Find where the given text appears and provide that cell's center as (X, Y) coordinate. 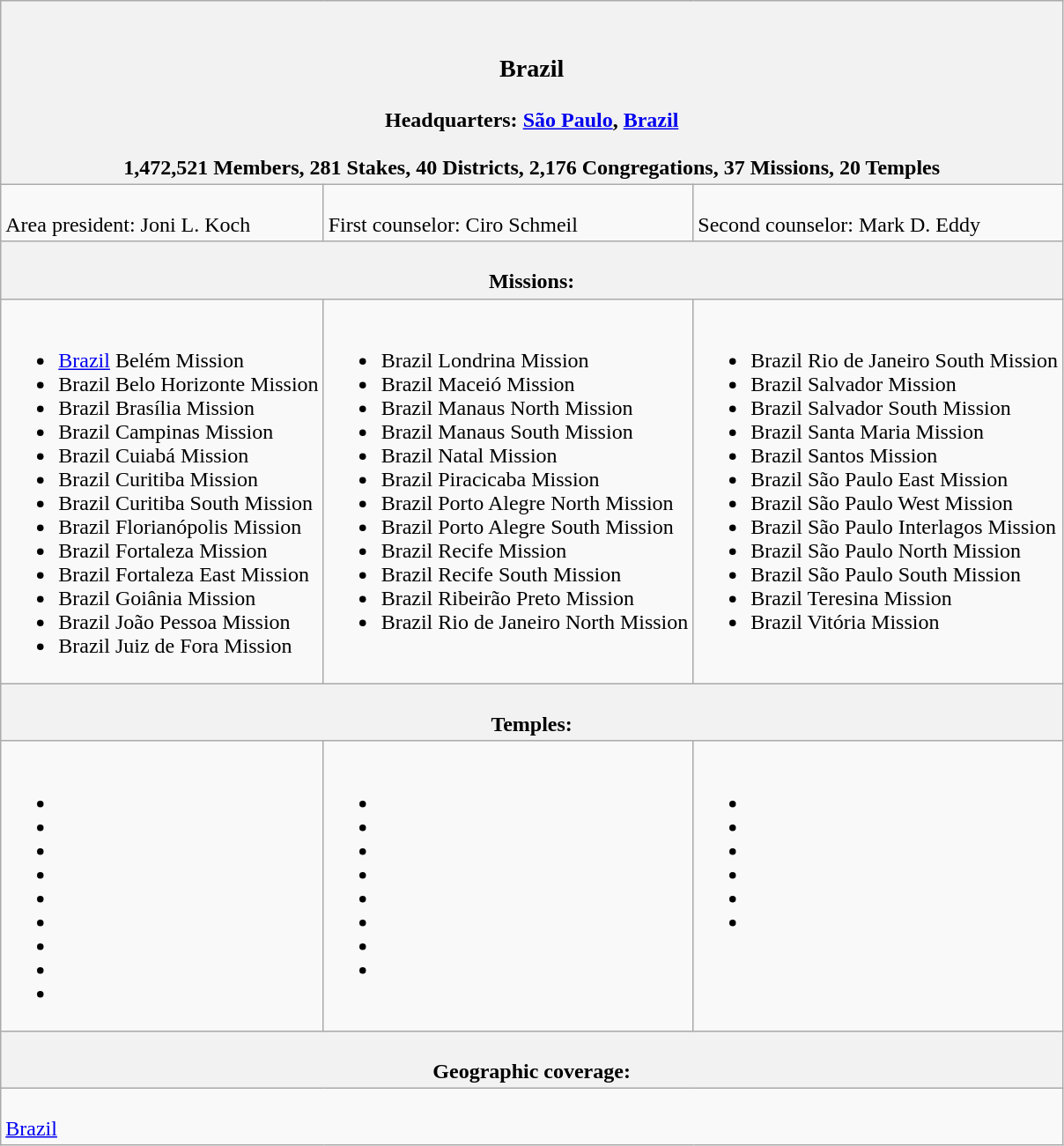
Temples: (532, 712)
First counselor: Ciro Schmeil (508, 213)
Area president: Joni L. Koch (162, 213)
Second counselor: Mark D. Eddy (878, 213)
Missions: (532, 270)
Geographic coverage: (532, 1059)
Brazil (532, 1117)
BrazilHeadquarters: São Paulo, Brazil1,472,521 Members, 281 Stakes, 40 Districts, 2,176 Congregations, 37 Missions, 20 Temples (532, 92)
